From the cell containing the given text, extract its center point as (X, Y) coordinate. 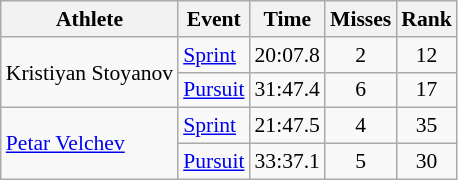
4 (360, 126)
20:07.8 (286, 55)
5 (360, 162)
Petar Velchev (90, 144)
Rank (426, 19)
30 (426, 162)
12 (426, 55)
Time (286, 19)
Athlete (90, 19)
35 (426, 126)
Kristiyan Stoyanov (90, 72)
Event (214, 19)
6 (360, 90)
31:47.4 (286, 90)
21:47.5 (286, 126)
17 (426, 90)
33:37.1 (286, 162)
Misses (360, 19)
2 (360, 55)
